For the text-containing cell, return its midpoint in (x, y) coordinate format. 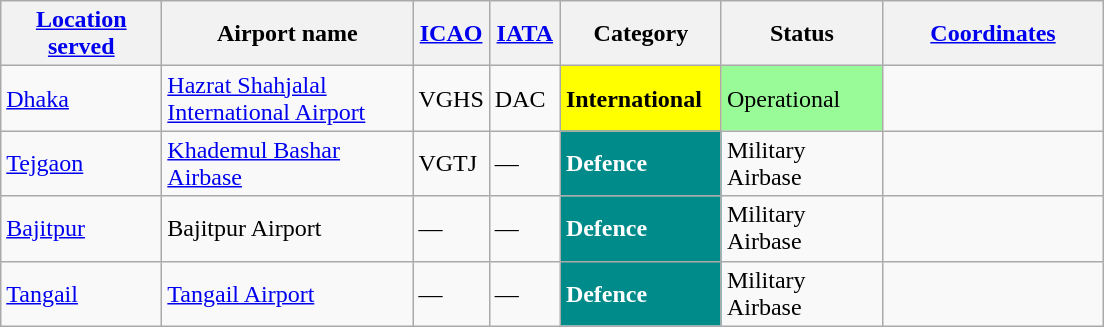
Location served (82, 34)
VGHS (451, 98)
IATA (524, 34)
DAC (524, 98)
Airport name (288, 34)
VGTJ (451, 164)
Tangail (82, 294)
Hazrat Shahjalal International Airport (288, 98)
Bajitpur (82, 228)
Tangail Airport (288, 294)
Coordinates (992, 34)
Category (640, 34)
Khademul Bashar Airbase (288, 164)
Status (802, 34)
Tejgaon (82, 164)
ICAO (451, 34)
Operational (802, 98)
International (640, 98)
Dhaka (82, 98)
Bajitpur Airport (288, 228)
